Locate the cell with the specified text and output its (X, Y) center coordinate. 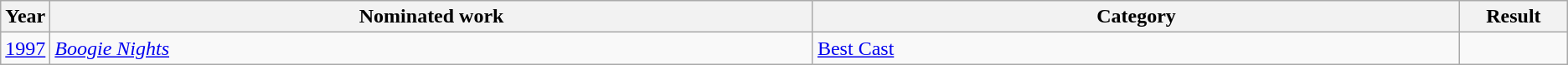
Result (1514, 17)
Year (25, 17)
Boogie Nights (432, 48)
Nominated work (432, 17)
Best Cast (1136, 48)
1997 (25, 48)
Category (1136, 17)
